Determine the (x, y) coordinate at the center of the cell enclosing the given text.  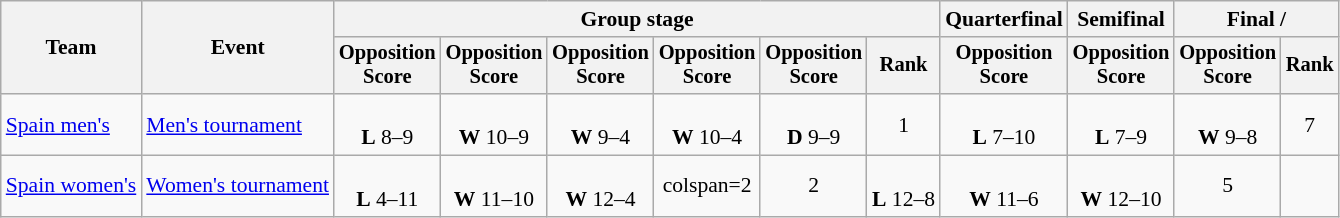
W 10–4 (708, 124)
L 12–8 (904, 186)
Spain men's (72, 124)
D 9–9 (814, 124)
L 7–10 (1004, 124)
W 12–4 (600, 186)
W 9–8 (1228, 124)
1 (904, 124)
W 11–6 (1004, 186)
W 9–4 (600, 124)
W 10–9 (494, 124)
Semifinal (1122, 19)
L 8–9 (388, 124)
5 (1228, 186)
W 11–10 (494, 186)
L 4–11 (388, 186)
Event (238, 48)
2 (814, 186)
Group stage (637, 19)
Women's tournament (238, 186)
7 (1310, 124)
L 7–9 (1122, 124)
Quarterfinal (1004, 19)
Men's tournament (238, 124)
colspan=2 (708, 186)
Team (72, 48)
W 12–10 (1122, 186)
Spain women's (72, 186)
Final / (1256, 19)
